Determine the [x, y] coordinate at the center of the cell enclosing the given text.  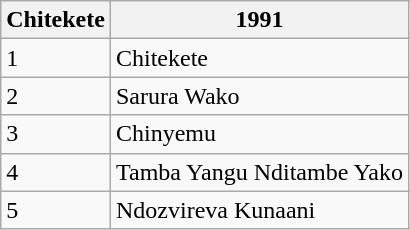
Sarura Wako [259, 96]
Tamba Yangu Nditambe Yako [259, 172]
1 [56, 58]
4 [56, 172]
3 [56, 134]
Ndozvireva Kunaani [259, 210]
Chinyemu [259, 134]
1991 [259, 20]
2 [56, 96]
5 [56, 210]
